Scan for the cell matching the given text and deliver its (X, Y) coordinate at center. 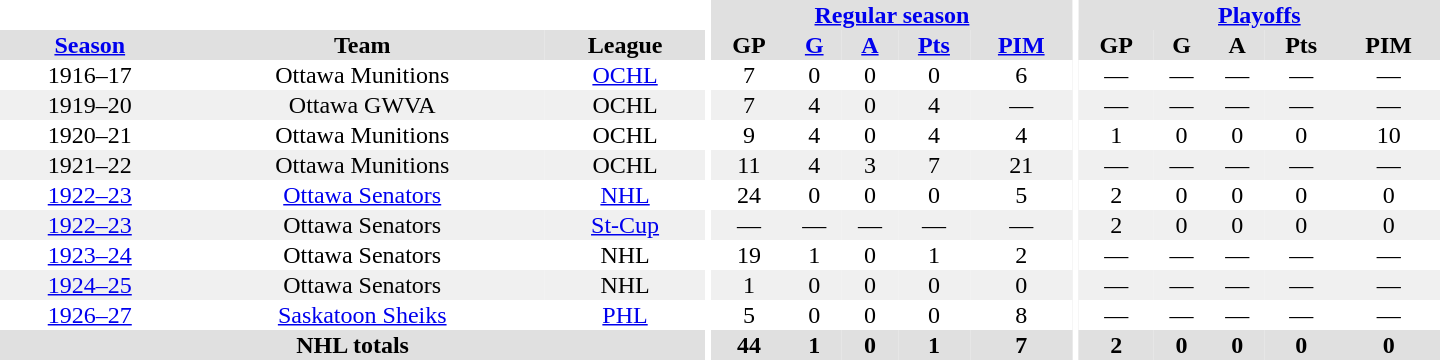
3 (870, 165)
1921–22 (90, 165)
Ottawa GWVA (362, 105)
Team (362, 45)
44 (748, 345)
Season (90, 45)
League (625, 45)
1923–24 (90, 255)
Saskatoon Sheiks (362, 315)
1920–21 (90, 135)
9 (748, 135)
19 (748, 255)
21 (1021, 165)
1916–17 (90, 75)
Regular season (892, 15)
Playoffs (1260, 15)
1924–25 (90, 285)
6 (1021, 75)
NHL totals (352, 345)
St-Cup (625, 225)
10 (1388, 135)
11 (748, 165)
24 (748, 195)
PHL (625, 315)
1919–20 (90, 105)
1926–27 (90, 315)
8 (1021, 315)
